Capture the cell that displays the provided text and extract its (X, Y) central coordinate. 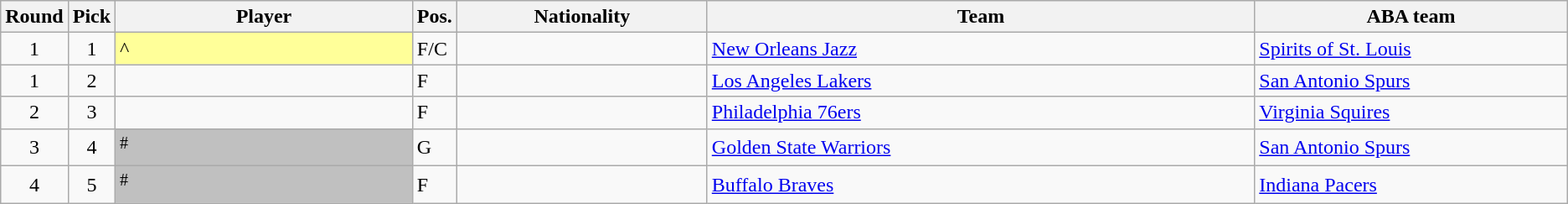
Nationality (581, 17)
Philadelphia 76ers (980, 112)
Virginia Squires (1411, 112)
Round (34, 17)
Pick (91, 17)
^ (265, 49)
Los Angeles Lakers (980, 81)
ABA team (1411, 17)
Team (980, 17)
Golden State Warriors (980, 148)
Player (265, 17)
Buffalo Braves (980, 185)
Spirits of St. Louis (1411, 49)
Pos. (434, 17)
Indiana Pacers (1411, 185)
F/C (434, 49)
G (434, 148)
New Orleans Jazz (980, 49)
5 (91, 185)
